Extract the (x, y) coordinate from the center of the cell holding the provided text.  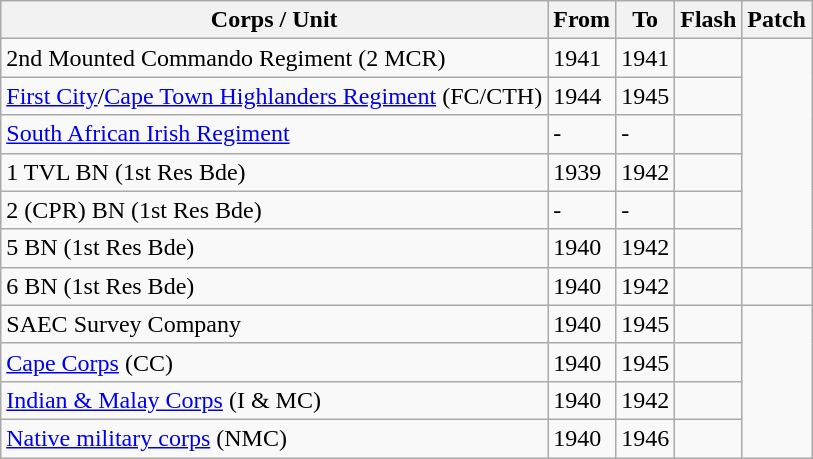
From (582, 20)
6 BN (1st Res Bde) (274, 286)
Native military corps (NMC) (274, 438)
Corps / Unit (274, 20)
2 (CPR) BN (1st Res Bde) (274, 210)
Cape Corps (CC) (274, 362)
Patch (777, 20)
1 TVL BN (1st Res Bde) (274, 172)
1944 (582, 96)
5 BN (1st Res Bde) (274, 248)
SAEC Survey Company (274, 324)
1939 (582, 172)
First City/Cape Town Highlanders Regiment (FC/CTH) (274, 96)
To (646, 20)
South African Irish Regiment (274, 134)
1946 (646, 438)
Indian & Malay Corps (I & MC) (274, 400)
2nd Mounted Commando Regiment (2 MCR) (274, 58)
Flash (708, 20)
